Extract the [X, Y] coordinate from the center of the cell holding the provided text.  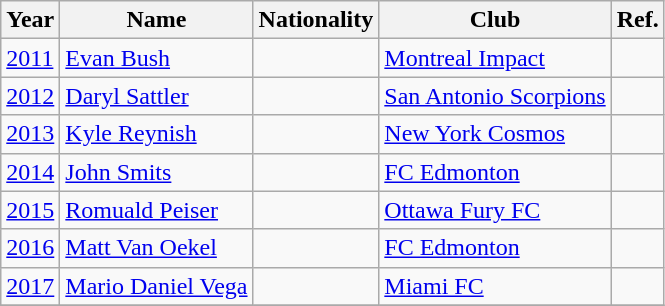
2016 [30, 248]
Ref. [638, 20]
Romuald Peiser [156, 210]
2013 [30, 134]
John Smits [156, 172]
Evan Bush [156, 58]
San Antonio Scorpions [495, 96]
Daryl Sattler [156, 96]
Year [30, 20]
Montreal Impact [495, 58]
Nationality [316, 20]
2012 [30, 96]
Mario Daniel Vega [156, 286]
2011 [30, 58]
Name [156, 20]
Club [495, 20]
Ottawa Fury FC [495, 210]
Matt Van Oekel [156, 248]
Kyle Reynish [156, 134]
2014 [30, 172]
2017 [30, 286]
2015 [30, 210]
Miami FC [495, 286]
New York Cosmos [495, 134]
